Locate the cell with the specified text and output its (X, Y) center coordinate. 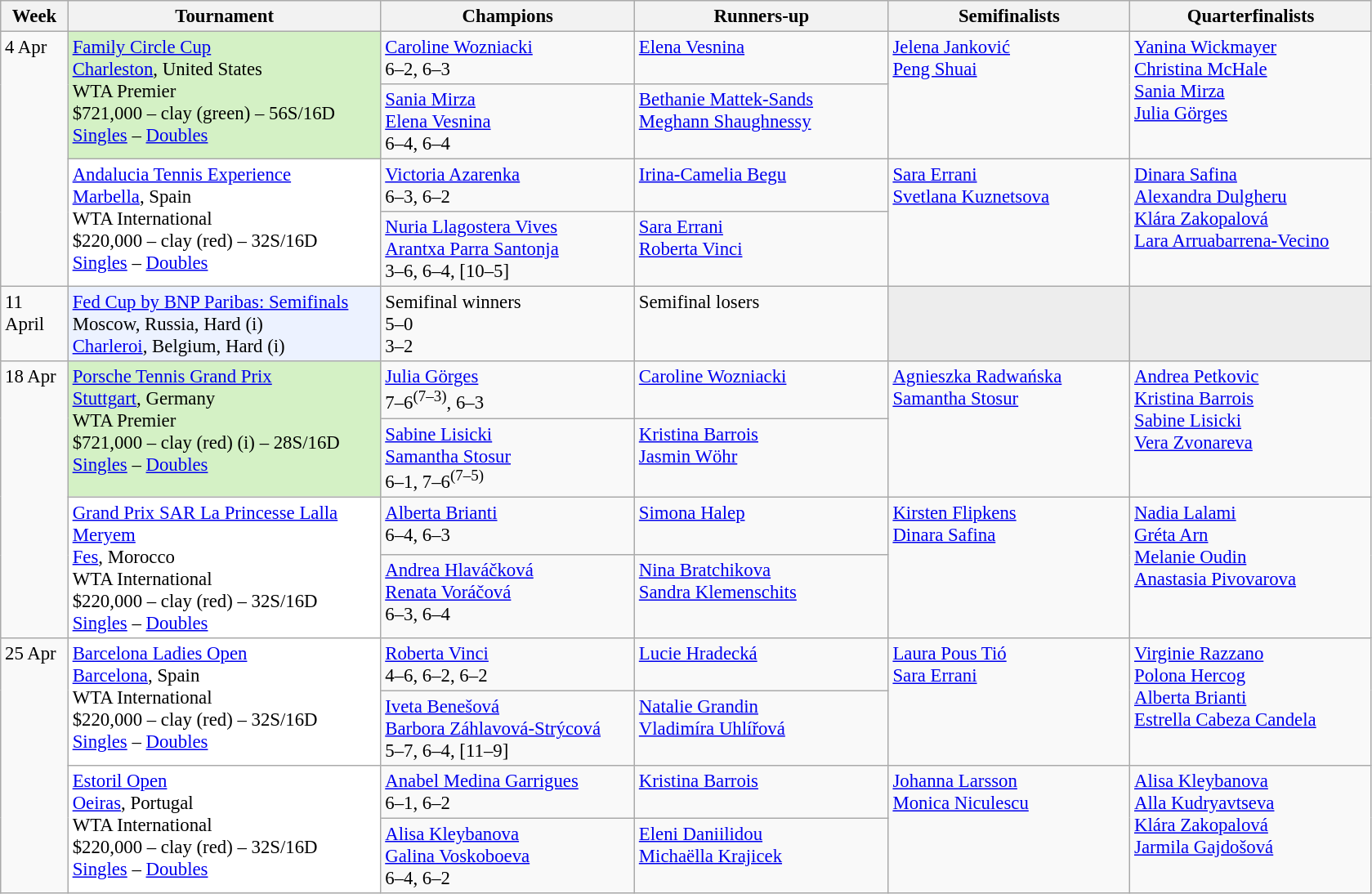
Kristina Barrois Jasmin Wöhr (762, 458)
4 Apr (34, 159)
Iveta Benešová Barbora Záhlavová-Strýcová 5–7, 6–4, [11–9] (508, 728)
Estoril Open Oeiras, PortugalWTA International $220,000 – clay (red) – 32S/16DSingles – Doubles (224, 829)
Alberta Brianti6–4, 6–3 (508, 526)
Semifinalists (1009, 16)
Virginie Razzano Polona Hercog Alberta Brianti Estrella Cabeza Candela (1251, 701)
25 Apr (34, 765)
Alisa Kleybanova Galina Voskoboeva 6–4, 6–2 (508, 856)
Grand Prix SAR La Princesse Lalla Meryem Fes, MoroccoWTA International $220,000 – clay (red) – 32S/16DSingles – Doubles (224, 567)
Nuria Llagostera Vives Arantxa Parra Santonja 3–6, 6–4, [10–5] (508, 249)
Laura Pous Tió Sara Errani (1009, 701)
Agnieszka Radwańska Samantha Stosur (1009, 428)
Dinara Safina Alexandra Dulgheru Klára Zakopalová Lara Arruabarrena-Vecino (1251, 223)
Andrea Petkovic Kristina Barrois Sabine Lisicki Vera Zvonareva (1251, 428)
Elena Vesnina (762, 59)
Fed Cup by BNP Paribas: Semifinals Moscow, Russia, Hard (i) Charleroi, Belgium, Hard (i) (224, 324)
Quarterfinalists (1251, 16)
11 April (34, 324)
Eleni Daniilidou Michaëlla Krajicek (762, 856)
Runners-up (762, 16)
Natalie Grandin Vladimíra Uhlířová (762, 728)
Caroline Wozniacki (762, 389)
Anabel Medina Garrigues 6–1, 6–2 (508, 793)
Julia Görges7–6(7–3), 6–3 (508, 389)
Roberta Vinci 4–6, 6–2, 6–2 (508, 664)
18 Apr (34, 499)
Sabine Lisicki Samantha Stosur 6–1, 7–6(7–5) (508, 458)
Porsche Tennis Grand Prix Stuttgart, GermanyWTA Premier $721,000 – clay (red) (i) – 28S/16DSingles – Doubles (224, 428)
Tournament (224, 16)
Yanina Wickmayer Christina McHale Sania Mirza Julia Görges (1251, 96)
Caroline Wozniacki6–2, 6–3 (508, 59)
Irina-Camelia Begu (762, 186)
Sara Errani Svetlana Kuznetsova (1009, 223)
Family Circle Cup Charleston, United StatesWTA Premier $721,000 – clay (green) – 56S/16DSingles – Doubles (224, 96)
Nina Bratchikova Sandra Klemenschits (762, 597)
Semifinal winners 5–0 3–2 (508, 324)
Sania Mirza Elena Vesnina6–4, 6–4 (508, 122)
Bethanie Mattek-Sands Meghann Shaughnessy (762, 122)
Barcelona Ladies Open Barcelona, SpainWTA International $220,000 – clay (red) – 32S/16DSingles – Doubles (224, 701)
Week (34, 16)
Johanna Larsson Monica Niculescu (1009, 829)
Semifinal losers (762, 324)
Simona Halep (762, 526)
Nadia Lalami Gréta Arn Melanie Oudin Anastasia Pivovarova (1251, 567)
Kirsten Flipkens Dinara Safina (1009, 567)
Jelena Janković Peng Shuai (1009, 96)
Victoria Azarenka6–3, 6–2 (508, 186)
Champions (508, 16)
Andrea Hlaváčková Renata Voráčová 6–3, 6–4 (508, 597)
Lucie Hradecká (762, 664)
Andalucia Tennis Experience Marbella, SpainWTA International $220,000 – clay (red) – 32S/16DSingles – Doubles (224, 223)
Sara Errani Roberta Vinci (762, 249)
Kristina Barrois (762, 793)
Alisa Kleybanova Alla Kudryavtseva Klára Zakopalová Jarmila Gajdošová (1251, 829)
